Provide the [x, y] coordinate of the cell's center where the given text is located.  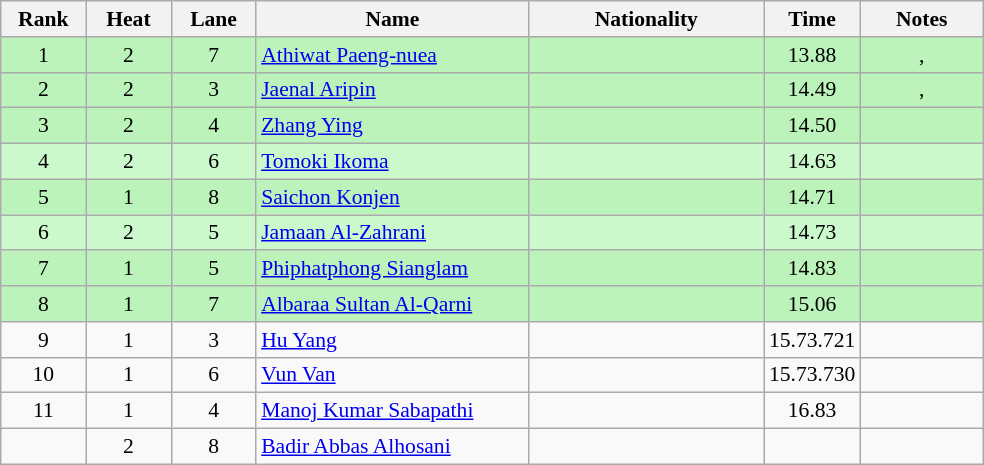
Tomoki Ikoma [392, 162]
15.06 [812, 304]
16.83 [812, 411]
Manoj Kumar Sabapathi [392, 411]
Albaraa Sultan Al-Qarni [392, 304]
15.73.730 [812, 375]
14.83 [812, 269]
Rank [44, 19]
14.50 [812, 126]
Name [392, 19]
Saichon Konjen [392, 197]
14.71 [812, 197]
Heat [128, 19]
Vun Van [392, 375]
9 [44, 340]
Jaenal Aripin [392, 90]
Time [812, 19]
Nationality [646, 19]
14.73 [812, 233]
Phiphatphong Sianglam [392, 269]
Jamaan Al-Zahrani [392, 233]
14.49 [812, 90]
Athiwat Paeng-nuea [392, 55]
13.88 [812, 55]
Notes [922, 19]
11 [44, 411]
Hu Yang [392, 340]
14.63 [812, 162]
Lane [214, 19]
15.73.721 [812, 340]
10 [44, 375]
Zhang Ying [392, 126]
Badir Abbas Alhosani [392, 447]
